Provide the (x, y) coordinate of the cell's center where the given text is located.  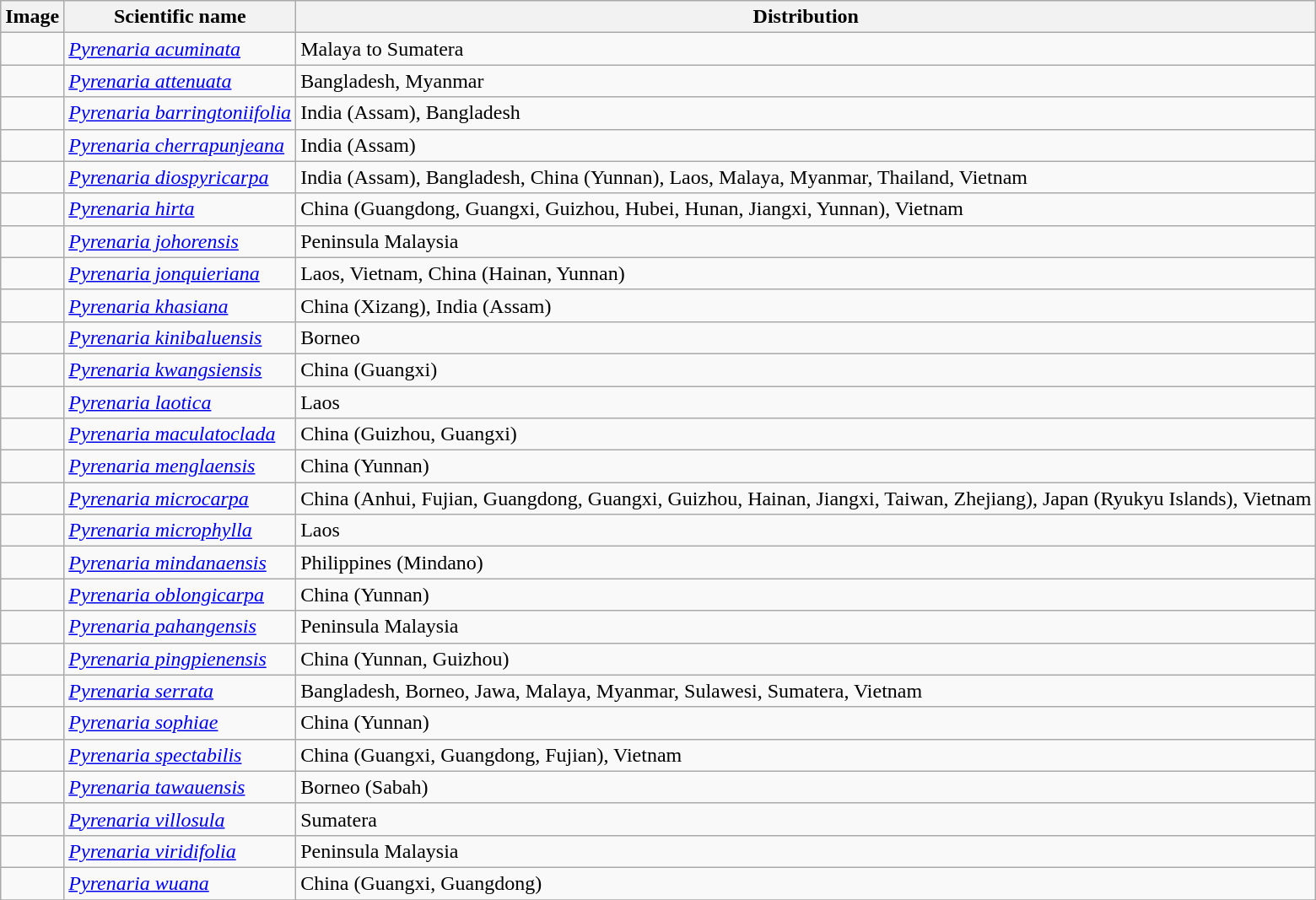
India (Assam), Bangladesh, China (Yunnan), Laos, Malaya, Myanmar, Thailand, Vietnam (806, 177)
Laos, Vietnam, China (Hainan, Yunnan) (806, 273)
Borneo (806, 337)
India (Assam) (806, 145)
Pyrenaria kinibaluensis (181, 337)
Philippines (Mindano) (806, 563)
Pyrenaria villosula (181, 819)
China (Guangxi, Guangdong) (806, 883)
Pyrenaria cherrapunjeana (181, 145)
Pyrenaria hirta (181, 209)
Pyrenaria menglaensis (181, 466)
Pyrenaria acuminata (181, 49)
Pyrenaria oblongicarpa (181, 595)
Pyrenaria kwangsiensis (181, 369)
Image (32, 17)
Pyrenaria tawauensis (181, 787)
Sumatera (806, 819)
Pyrenaria wuana (181, 883)
Borneo (Sabah) (806, 787)
Malaya to Sumatera (806, 49)
China (Guangdong, Guangxi, Guizhou, Hubei, Hunan, Jiangxi, Yunnan), Vietnam (806, 209)
China (Yunnan, Guizhou) (806, 659)
Pyrenaria mindanaensis (181, 563)
Pyrenaria khasiana (181, 305)
Pyrenaria microcarpa (181, 499)
Pyrenaria viridifolia (181, 851)
Pyrenaria barringtoniifolia (181, 113)
China (Xizang), India (Assam) (806, 305)
Pyrenaria maculatoclada (181, 434)
Pyrenaria jonquieriana (181, 273)
Pyrenaria pahangensis (181, 627)
Pyrenaria diospyricarpa (181, 177)
Bangladesh, Borneo, Jawa, Malaya, Myanmar, Sulawesi, Sumatera, Vietnam (806, 691)
Pyrenaria sophiae (181, 723)
Scientific name (181, 17)
Pyrenaria johorensis (181, 241)
Pyrenaria microphylla (181, 531)
China (Guizhou, Guangxi) (806, 434)
China (Anhui, Fujian, Guangdong, Guangxi, Guizhou, Hainan, Jiangxi, Taiwan, Zhejiang), Japan (Ryukyu Islands), Vietnam (806, 499)
Pyrenaria attenuata (181, 81)
Pyrenaria pingpienensis (181, 659)
Pyrenaria spectabilis (181, 755)
China (Guangxi, Guangdong, Fujian), Vietnam (806, 755)
India (Assam), Bangladesh (806, 113)
Bangladesh, Myanmar (806, 81)
Distribution (806, 17)
Pyrenaria laotica (181, 402)
Pyrenaria serrata (181, 691)
China (Guangxi) (806, 369)
